Pinpoint the cell where the given text exists, returning its [X, Y] midpoint coordinate. 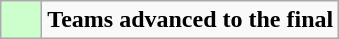
Teams advanced to the final [190, 20]
